Scan for the cell matching the given text and deliver its [X, Y] coordinate at center. 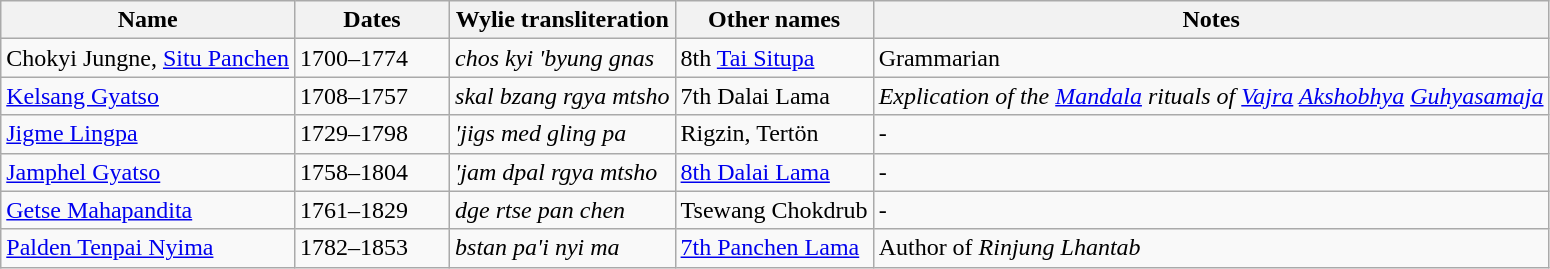
Getse Mahapandita [148, 210]
Dates [372, 20]
Kelsang Gyatso [148, 96]
'jam dpal rgya mtsho [563, 172]
1758–1804 [372, 172]
chos kyi 'byung gnas [563, 58]
Chokyi Jungne, Situ Panchen [148, 58]
1782–1853 [372, 248]
Palden Tenpai Nyima [148, 248]
1729–1798 [372, 134]
Other names [774, 20]
8th Tai Situpa [774, 58]
Explication of the Mandala rituals of Vajra Akshobhya Guhyasamaja [1211, 96]
Grammarian [1211, 58]
bstan pa'i nyi ma [563, 248]
dge rtse pan chen [563, 210]
8th Dalai Lama [774, 172]
7th Dalai Lama [774, 96]
Jigme Lingpa [148, 134]
Notes [1211, 20]
'jigs med gling pa [563, 134]
1700–1774 [372, 58]
Jamphel Gyatso [148, 172]
Tsewang Chokdrub [774, 210]
Rigzin, Tertön [774, 134]
Author of Rinjung Lhantab [1211, 248]
7th Panchen Lama [774, 248]
1761–1829 [372, 210]
Wylie transliteration [563, 20]
1708–1757 [372, 96]
skal bzang rgya mtsho [563, 96]
Name [148, 20]
